Capture the cell that displays the provided text and extract its [x, y] central coordinate. 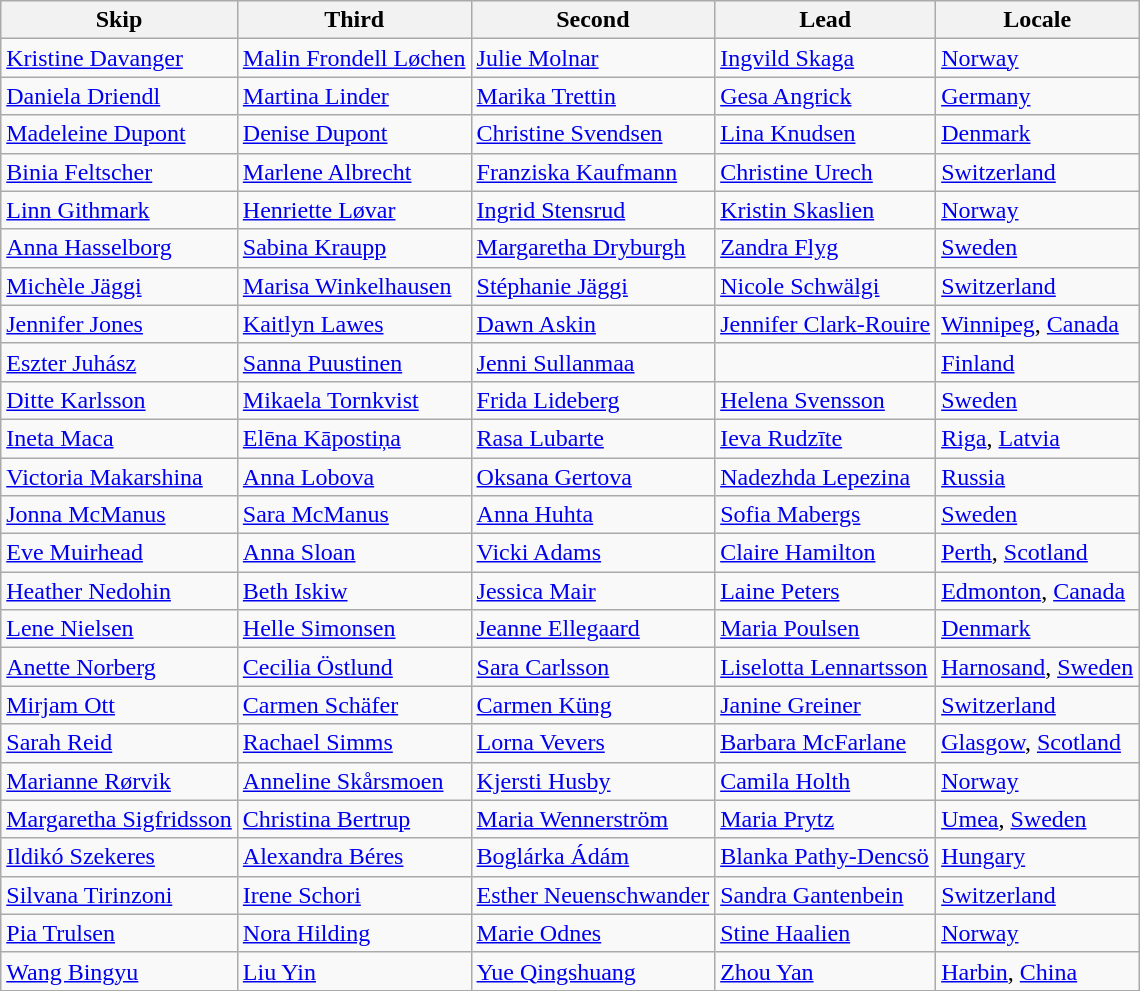
Linn Githmark [120, 210]
Sandra Gantenbein [826, 895]
Lene Nielsen [120, 629]
Michèle Jäggi [120, 286]
Perth, Scotland [1038, 553]
Anette Norberg [120, 667]
Denise Dupont [354, 134]
Hungary [1038, 857]
Glasgow, Scotland [1038, 743]
Henriette Løvar [354, 210]
Boglárka Ádám [593, 857]
Julie Molnar [593, 58]
Beth Iskiw [354, 591]
Maria Prytz [826, 819]
Vicki Adams [593, 553]
Martina Linder [354, 96]
Madeleine Dupont [120, 134]
Sara Carlsson [593, 667]
Marlene Albrecht [354, 172]
Binia Feltscher [120, 172]
Ildikó Szekeres [120, 857]
Kristine Davanger [120, 58]
Umea, Sweden [1038, 819]
Pia Trulsen [120, 933]
Jonna McManus [120, 515]
Harbin, China [1038, 971]
Ineta Maca [120, 438]
Frida Lideberg [593, 400]
Third [354, 20]
Alexandra Béres [354, 857]
Marianne Rørvik [120, 781]
Germany [1038, 96]
Mikaela Tornkvist [354, 400]
Stine Haalien [826, 933]
Cecilia Östlund [354, 667]
Carmen Schäfer [354, 705]
Helle Simonsen [354, 629]
Edmonton, Canada [1038, 591]
Maria Wennerström [593, 819]
Nadezhda Lepezina [826, 477]
Blanka Pathy-Dencsö [826, 857]
Gesa Angrick [826, 96]
Jeanne Ellegaard [593, 629]
Ingvild Skaga [826, 58]
Elēna Kāpostiņa [354, 438]
Maria Poulsen [826, 629]
Ieva Rudzīte [826, 438]
Esther Neuenschwander [593, 895]
Zhou Yan [826, 971]
Sara McManus [354, 515]
Irene Schori [354, 895]
Zandra Flyg [826, 248]
Silvana Tirinzoni [120, 895]
Sofia Mabergs [826, 515]
Marika Trettin [593, 96]
Lead [826, 20]
Margaretha Dryburgh [593, 248]
Christina Bertrup [354, 819]
Lina Knudsen [826, 134]
Mirjam Ott [120, 705]
Riga, Latvia [1038, 438]
Carmen Küng [593, 705]
Helena Svensson [826, 400]
Anna Huhta [593, 515]
Russia [1038, 477]
Anneline Skårsmoen [354, 781]
Stéphanie Jäggi [593, 286]
Jennifer Jones [120, 324]
Sanna Puustinen [354, 362]
Christine Svendsen [593, 134]
Kristin Skaslien [826, 210]
Jenni Sullanmaa [593, 362]
Janine Greiner [826, 705]
Wang Bingyu [120, 971]
Lorna Vevers [593, 743]
Ditte Karlsson [120, 400]
Nora Hilding [354, 933]
Camila Holth [826, 781]
Liu Yin [354, 971]
Jennifer Clark-Rouire [826, 324]
Heather Nedohin [120, 591]
Claire Hamilton [826, 553]
Jessica Mair [593, 591]
Locale [1038, 20]
Malin Frondell Løchen [354, 58]
Christine Urech [826, 172]
Eszter Juhász [120, 362]
Ingrid Stensrud [593, 210]
Barbara McFarlane [826, 743]
Eve Muirhead [120, 553]
Anna Lobova [354, 477]
Franziska Kaufmann [593, 172]
Winnipeg, Canada [1038, 324]
Dawn Askin [593, 324]
Marie Odnes [593, 933]
Harnosand, Sweden [1038, 667]
Victoria Makarshina [120, 477]
Margaretha Sigfridsson [120, 819]
Daniela Driendl [120, 96]
Marisa Winkelhausen [354, 286]
Kaitlyn Lawes [354, 324]
Yue Qingshuang [593, 971]
Laine Peters [826, 591]
Sarah Reid [120, 743]
Anna Hasselborg [120, 248]
Sabina Kraupp [354, 248]
Skip [120, 20]
Liselotta Lennartsson [826, 667]
Second [593, 20]
Kjersti Husby [593, 781]
Anna Sloan [354, 553]
Nicole Schwälgi [826, 286]
Rachael Simms [354, 743]
Rasa Lubarte [593, 438]
Finland [1038, 362]
Oksana Gertova [593, 477]
